Detect which cell encompasses the target text, then output its [X, Y] center coordinate. 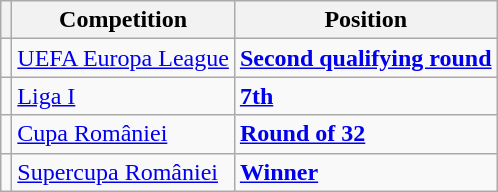
Round of 32 [366, 134]
Second qualifying round [366, 58]
Cupa României [124, 134]
Supercupa României [124, 172]
Position [366, 20]
7th [366, 96]
Liga I [124, 96]
Competition [124, 20]
UEFA Europa League [124, 58]
Winner [366, 172]
